For the text-containing cell, return its midpoint in [X, Y] coordinate format. 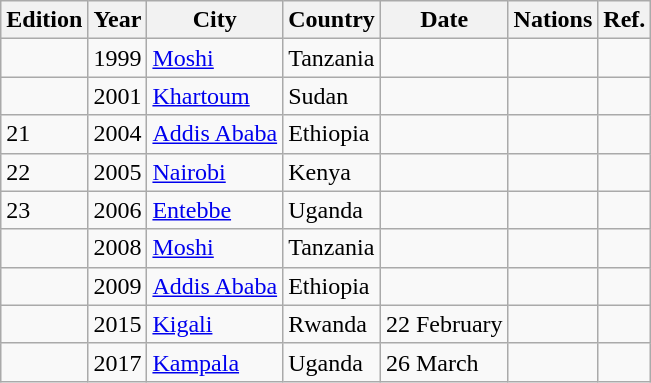
Ref. [624, 20]
City [215, 20]
1999 [118, 58]
21 [44, 134]
2005 [118, 172]
Nations [553, 20]
Country [332, 20]
2004 [118, 134]
Khartoum [215, 96]
Kenya [332, 172]
2006 [118, 210]
2009 [118, 286]
Sudan [332, 96]
Year [118, 20]
2015 [118, 324]
2017 [118, 362]
Rwanda [332, 324]
26 March [444, 362]
2008 [118, 248]
Nairobi [215, 172]
22 February [444, 324]
Kigali [215, 324]
22 [44, 172]
23 [44, 210]
Entebbe [215, 210]
Date [444, 20]
Edition [44, 20]
2001 [118, 96]
Kampala [215, 362]
